Return (x, y) of the center of cell containing provided text 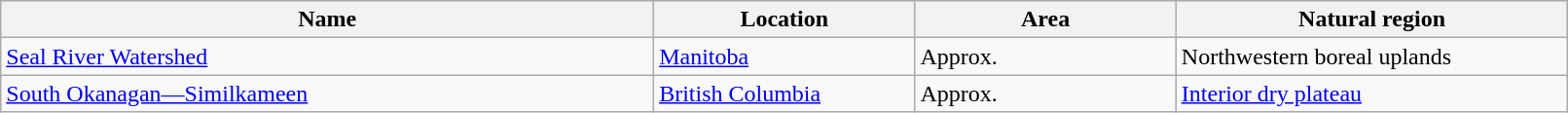
British Columbia (784, 94)
Area (1045, 19)
Name (327, 19)
Interior dry plateau (1372, 94)
Northwestern boreal uplands (1372, 56)
Natural region (1372, 19)
Manitoba (784, 56)
South Okanagan—Similkameen (327, 94)
Location (784, 19)
Seal River Watershed (327, 56)
